From the cell containing the given text, extract its center point as (x, y) coordinate. 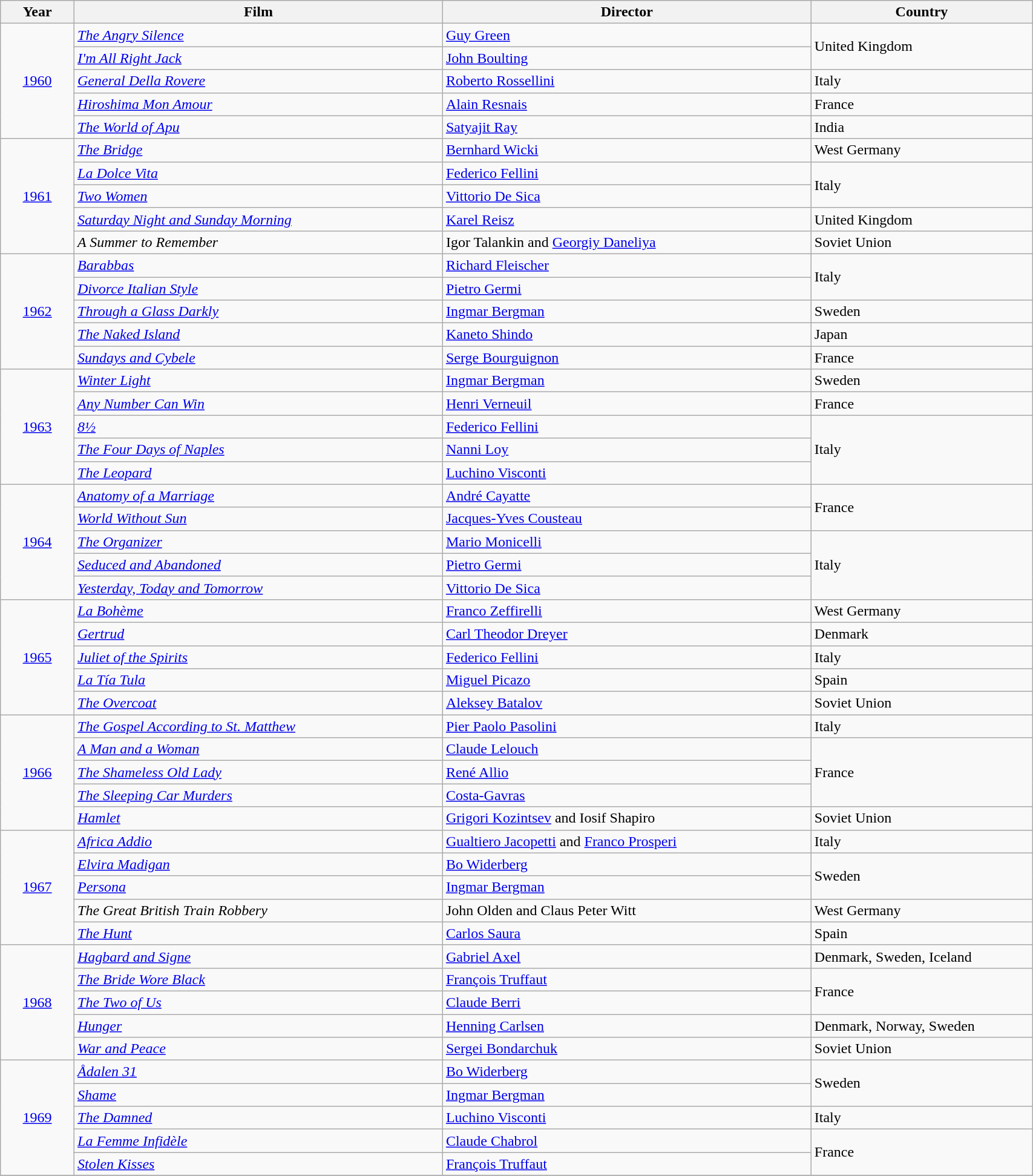
India (921, 127)
Hagbard and Signe (259, 956)
Barabbas (259, 265)
Year (38, 12)
Nanni Loy (627, 450)
The Bridge (259, 150)
The Four Days of Naples (259, 450)
Juliet of the Spirits (259, 657)
Shame (259, 1095)
World Without Sun (259, 519)
Kaneto Shindo (627, 335)
Through a Glass Darkly (259, 312)
La Femme Infidèle (259, 1141)
La Bohème (259, 611)
Denmark, Norway, Sweden (921, 1026)
1968 (38, 1002)
Satyajit Ray (627, 127)
1963 (38, 427)
Japan (921, 335)
Gualtiero Jacopetti and Franco Prosperi (627, 841)
1965 (38, 657)
Franco Zeffirelli (627, 611)
Bernhard Wicki (627, 150)
Hiroshima Mon Amour (259, 104)
René Allio (627, 772)
Anatomy of a Marriage (259, 496)
Stolen Kisses (259, 1164)
Aleksey Batalov (627, 703)
War and Peace (259, 1049)
A Summer to Remember (259, 242)
Carlos Saura (627, 933)
Denmark, Sweden, Iceland (921, 956)
General Della Rovere (259, 81)
Gertrud (259, 634)
The Hunt (259, 933)
Ådalen 31 (259, 1072)
Serge Bourguignon (627, 358)
A Man and a Woman (259, 749)
1960 (38, 81)
Karel Reisz (627, 219)
Seduced and Abandoned (259, 565)
Claude Berri (627, 1002)
Winter Light (259, 381)
Any Number Can Win (259, 404)
Director (627, 12)
The Two of Us (259, 1002)
Mario Monicelli (627, 542)
La Dolce Vita (259, 173)
I'm All Right Jack (259, 58)
John Olden and Claus Peter Witt (627, 910)
1962 (38, 311)
The Bride Wore Black (259, 979)
Roberto Rossellini (627, 81)
Alain Resnais (627, 104)
John Boulting (627, 58)
8½ (259, 427)
Grigori Kozintsev and Iosif Shapiro (627, 818)
The Leopard (259, 473)
The Great British Train Robbery (259, 910)
Richard Fleischer (627, 265)
The Naked Island (259, 335)
Persona (259, 887)
The Organizer (259, 542)
Sergei Bondarchuk (627, 1049)
Claude Lelouch (627, 749)
Gabriel Axel (627, 956)
1964 (38, 542)
1967 (38, 887)
The Gospel According to St. Matthew (259, 726)
Sundays and Cybele (259, 358)
Elvira Madigan (259, 864)
The Overcoat (259, 703)
Yesterday, Today and Tomorrow (259, 588)
The Angry Silence (259, 35)
The Damned (259, 1118)
La Tía Tula (259, 680)
Divorce Italian Style (259, 289)
Claude Chabrol (627, 1141)
1969 (38, 1118)
Hunger (259, 1026)
Henning Carlsen (627, 1026)
Pier Paolo Pasolini (627, 726)
Two Women (259, 196)
Denmark (921, 634)
Saturday Night and Sunday Morning (259, 219)
Miguel Picazo (627, 680)
The Shameless Old Lady (259, 772)
Hamlet (259, 818)
Film (259, 12)
Africa Addio (259, 841)
The Sleeping Car Murders (259, 795)
Igor Talankin and Georgiy Daneliya (627, 242)
Costa-Gavras (627, 795)
Country (921, 12)
Carl Theodor Dreyer (627, 634)
1961 (38, 196)
Guy Green (627, 35)
Jacques-Yves Cousteau (627, 519)
Henri Verneuil (627, 404)
The World of Apu (259, 127)
André Cayatte (627, 496)
1966 (38, 772)
